Determine the [X, Y] coordinate at the center of the cell enclosing the given text.  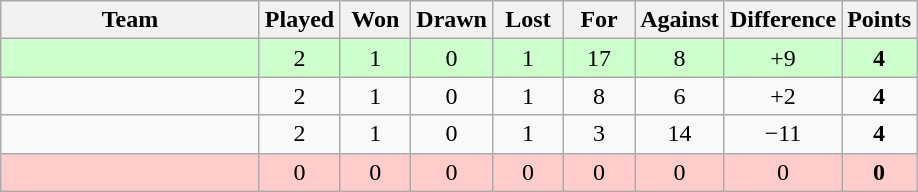
−11 [782, 134]
Difference [782, 20]
14 [680, 134]
Lost [528, 20]
For [600, 20]
Drawn [452, 20]
6 [680, 96]
+2 [782, 96]
Played [299, 20]
3 [600, 134]
Team [130, 20]
Points [880, 20]
Against [680, 20]
Won [376, 20]
+9 [782, 58]
17 [600, 58]
